Search for the cell housing the specified text and yield its (X, Y) center coordinate. 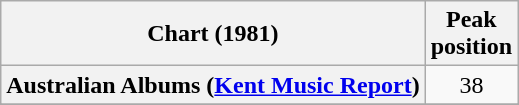
Australian Albums (Kent Music Report) (213, 85)
38 (471, 85)
Peakposition (471, 34)
Chart (1981) (213, 34)
